Find where the given text appears and provide that cell's center as (x, y) coordinate. 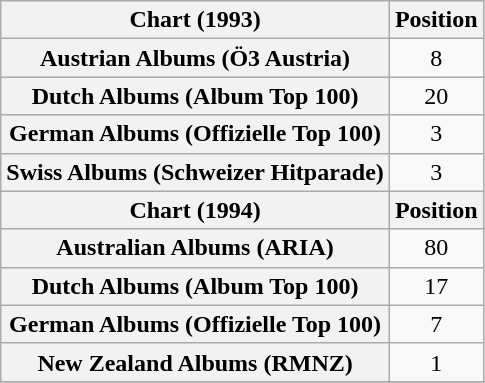
17 (436, 286)
7 (436, 324)
New Zealand Albums (RMNZ) (196, 362)
Austrian Albums (Ö3 Austria) (196, 58)
Chart (1993) (196, 20)
1 (436, 362)
Chart (1994) (196, 210)
Australian Albums (ARIA) (196, 248)
8 (436, 58)
Swiss Albums (Schweizer Hitparade) (196, 172)
20 (436, 96)
80 (436, 248)
